Search for the cell housing the specified text and yield its (x, y) center coordinate. 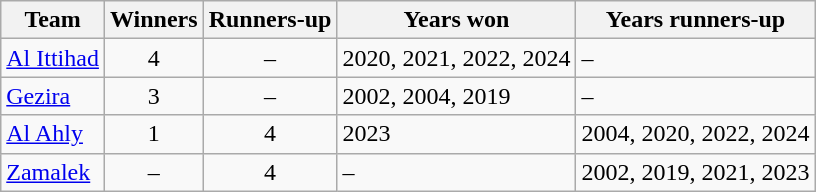
2004, 2020, 2022, 2024 (696, 134)
Team (53, 20)
Zamalek (53, 172)
Years runners-up (696, 20)
1 (154, 134)
Winners (154, 20)
Al Ittihad (53, 58)
Al Ahly (53, 134)
Runners-up (270, 20)
2002, 2004, 2019 (456, 96)
2020, 2021, 2022, 2024 (456, 58)
3 (154, 96)
Years won (456, 20)
Gezira (53, 96)
2023 (456, 134)
2002, 2019, 2021, 2023 (696, 172)
